Capture the cell that displays the provided text and extract its [x, y] central coordinate. 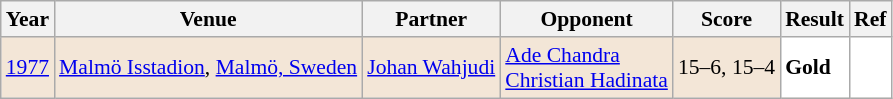
Ref [870, 19]
Ade Chandra Christian Hadinata [586, 68]
Venue [208, 19]
Opponent [586, 19]
1977 [28, 68]
Score [726, 19]
Malmö Isstadion, Malmö, Sweden [208, 68]
15–6, 15–4 [726, 68]
Year [28, 19]
Gold [814, 68]
Result [814, 19]
Partner [431, 19]
Johan Wahjudi [431, 68]
